Determine the [X, Y] coordinate at the center of the cell enclosing the given text.  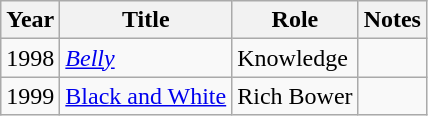
Knowledge [295, 58]
Year [30, 20]
1998 [30, 58]
Title [146, 20]
Role [295, 20]
Belly [146, 58]
1999 [30, 96]
Black and White [146, 96]
Notes [392, 20]
Rich Bower [295, 96]
